Extract the [X, Y] coordinate from the center of the cell holding the provided text.  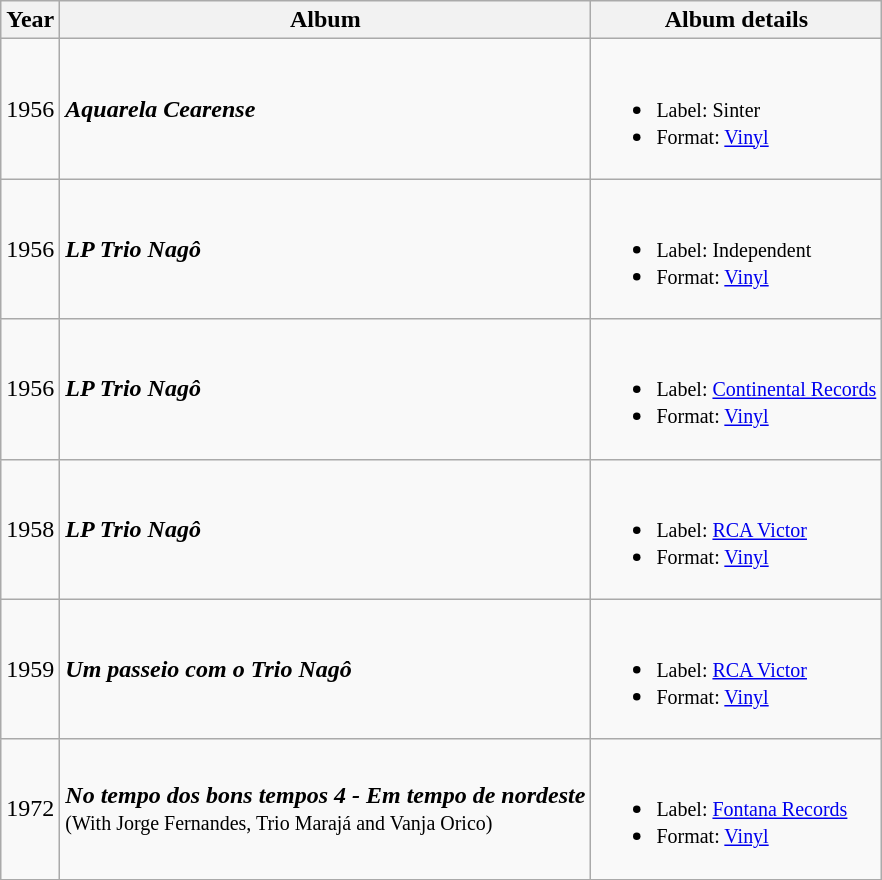
Label: Fontana RecordsFormat: Vinyl [736, 809]
Year [30, 20]
1972 [30, 809]
Um passeio com o Trio Nagô [326, 669]
Label: SinterFormat: Vinyl [736, 109]
No tempo dos bons tempos 4 - Em tempo de nordeste(With Jorge Fernandes, Trio Marajá and Vanja Orico) [326, 809]
Album details [736, 20]
1958 [30, 529]
Label: IndependentFormat: Vinyl [736, 249]
1959 [30, 669]
Label: Continental RecordsFormat: Vinyl [736, 389]
Album [326, 20]
Aquarela Cearense [326, 109]
